Provide the [x, y] coordinate of the cell's center where the given text is located.  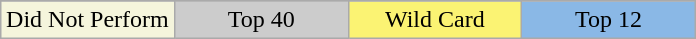
Did Not Perform [88, 20]
Top 40 [261, 20]
Wild Card [435, 20]
Top 12 [609, 20]
